Scan for the cell matching the given text and deliver its [X, Y] coordinate at center. 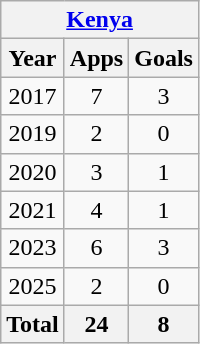
2025 [33, 286]
2017 [33, 96]
2019 [33, 134]
2021 [33, 210]
2020 [33, 172]
7 [96, 96]
Apps [96, 58]
Goals [164, 58]
Year [33, 58]
2023 [33, 248]
6 [96, 248]
8 [164, 324]
Kenya [100, 20]
Total [33, 324]
24 [96, 324]
4 [96, 210]
